Locate the cell with the specified text and output its [X, Y] center coordinate. 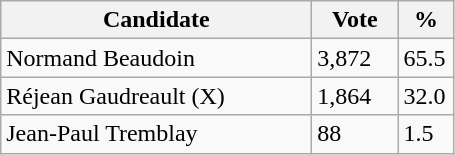
1.5 [426, 134]
3,872 [355, 58]
% [426, 20]
Candidate [156, 20]
Vote [355, 20]
1,864 [355, 96]
Normand Beaudoin [156, 58]
Jean-Paul Tremblay [156, 134]
65.5 [426, 58]
32.0 [426, 96]
88 [355, 134]
Réjean Gaudreault (X) [156, 96]
